For the text-containing cell, return its midpoint in [x, y] coordinate format. 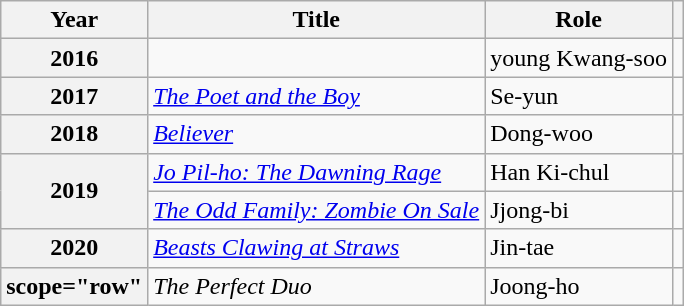
Jjong-bi [579, 210]
Dong-woo [579, 134]
2018 [74, 134]
Jo Pil-ho: The Dawning Rage [316, 172]
2016 [74, 58]
Believer [316, 134]
scope="row" [74, 286]
young Kwang-soo [579, 58]
Han Ki-chul [579, 172]
Se-yun [579, 96]
Jin-tae [579, 248]
Joong-ho [579, 286]
Title [316, 20]
The Odd Family: Zombie On Sale [316, 210]
The Perfect Duo [316, 286]
2017 [74, 96]
Role [579, 20]
Beasts Clawing at Straws [316, 248]
2019 [74, 191]
2020 [74, 248]
The Poet and the Boy [316, 96]
Year [74, 20]
